Pinpoint the cell where the given text exists, returning its [X, Y] midpoint coordinate. 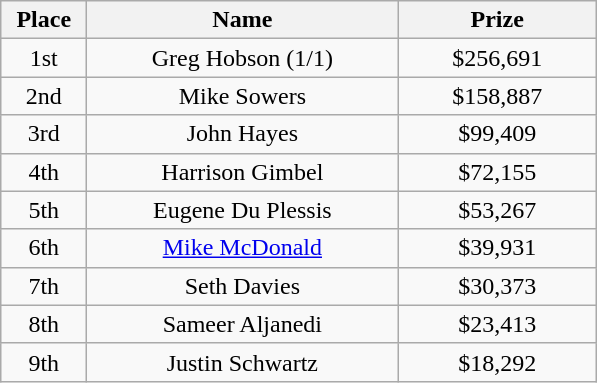
5th [44, 210]
9th [44, 362]
$256,691 [498, 58]
3rd [44, 134]
Seth Davies [242, 286]
$18,292 [498, 362]
$53,267 [498, 210]
1st [44, 58]
6th [44, 248]
Mike Sowers [242, 96]
Greg Hobson (1/1) [242, 58]
Prize [498, 20]
$72,155 [498, 172]
Name [242, 20]
Place [44, 20]
$39,931 [498, 248]
Sameer Aljanedi [242, 324]
Eugene Du Plessis [242, 210]
Mike McDonald [242, 248]
Harrison Gimbel [242, 172]
$99,409 [498, 134]
$158,887 [498, 96]
$30,373 [498, 286]
Justin Schwartz [242, 362]
4th [44, 172]
7th [44, 286]
8th [44, 324]
John Hayes [242, 134]
$23,413 [498, 324]
2nd [44, 96]
